Capture the cell that displays the provided text and extract its (X, Y) central coordinate. 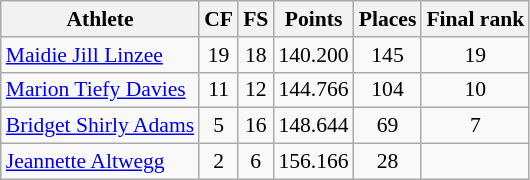
140.200 (313, 55)
148.644 (313, 126)
7 (475, 126)
Athlete (100, 19)
Places (388, 19)
16 (256, 126)
Bridget Shirly Adams (100, 126)
FS (256, 19)
69 (388, 126)
Jeannette Altwegg (100, 162)
28 (388, 162)
104 (388, 90)
10 (475, 90)
144.766 (313, 90)
145 (388, 55)
156.166 (313, 162)
6 (256, 162)
11 (218, 90)
2 (218, 162)
18 (256, 55)
5 (218, 126)
Points (313, 19)
Maidie Jill Linzee (100, 55)
Marion Tiefy Davies (100, 90)
12 (256, 90)
CF (218, 19)
Final rank (475, 19)
